Identify which cell holds the provided text, then report its [X, Y] central coordinate. 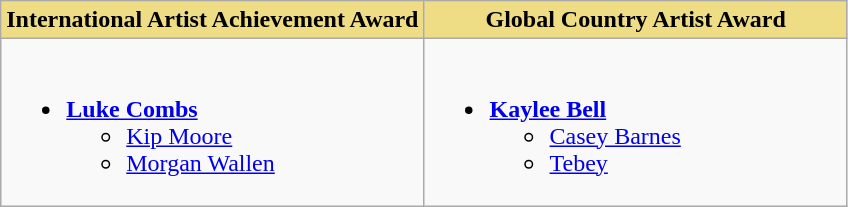
International Artist Achievement Award [212, 20]
Global Country Artist Award [636, 20]
Kaylee BellCasey BarnesTebey [636, 122]
Luke CombsKip MooreMorgan Wallen [212, 122]
